Return [x, y] of the center of cell containing provided text 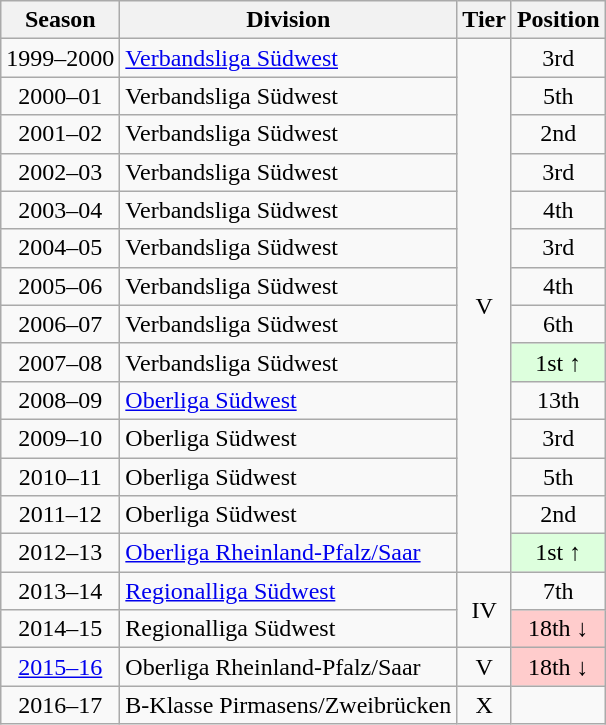
Season [60, 20]
2009–10 [60, 438]
13th [558, 400]
2005–06 [60, 286]
2007–08 [60, 362]
2010–11 [60, 477]
6th [558, 324]
2002–03 [60, 172]
2006–07 [60, 324]
2008–09 [60, 400]
2015–16 [60, 667]
2004–05 [60, 248]
X [484, 705]
2013–14 [60, 591]
2000–01 [60, 96]
7th [558, 591]
2003–04 [60, 210]
Division [288, 20]
2016–17 [60, 705]
IV [484, 610]
2001–02 [60, 134]
2014–15 [60, 629]
1999–2000 [60, 58]
Tier [484, 20]
2011–12 [60, 515]
2012–13 [60, 553]
Position [558, 20]
B-Klasse Pirmasens/Zweibrücken [288, 705]
